Provide the [x, y] coordinate of the cell's center where the given text is located.  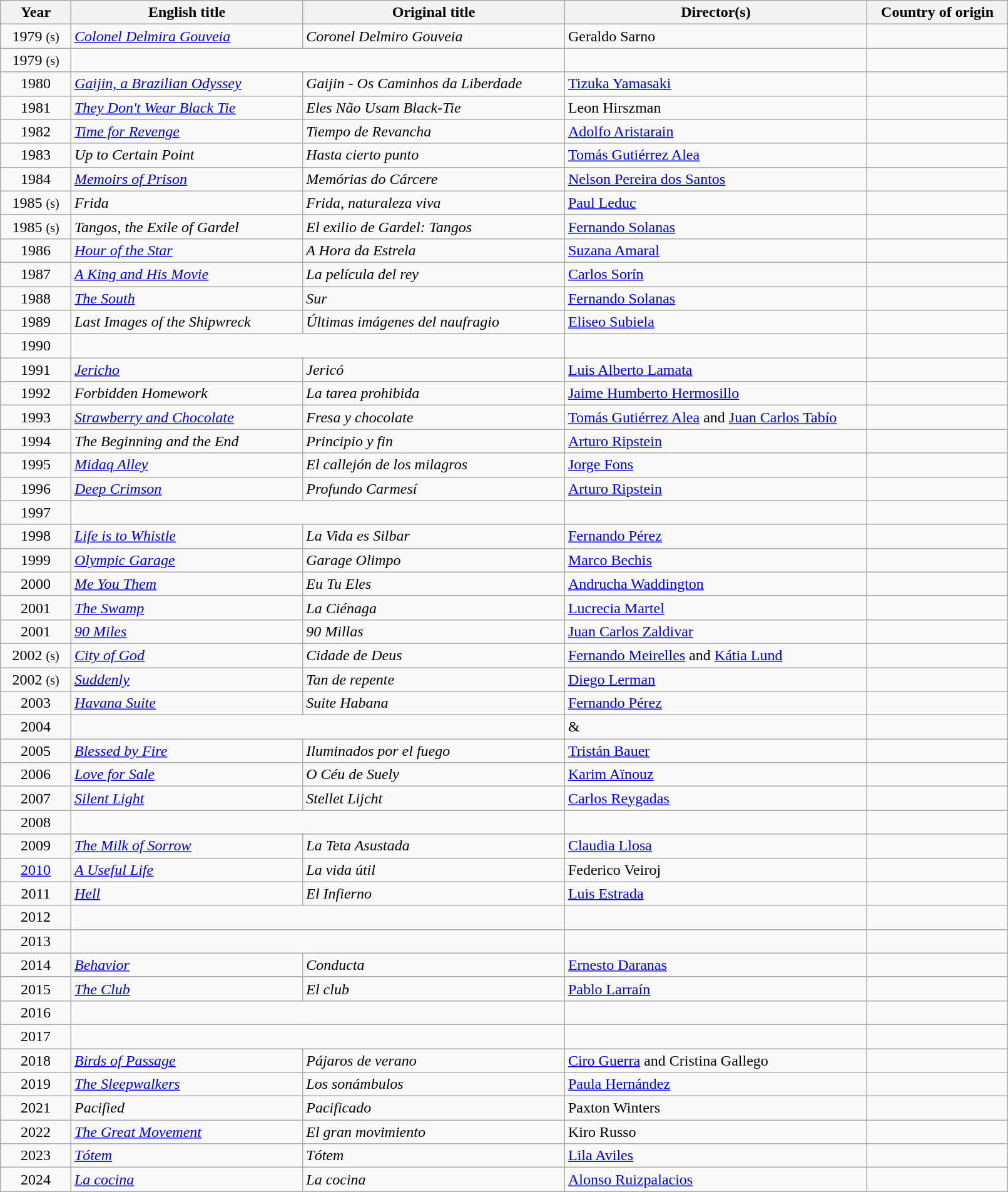
Olympic Garage [186, 560]
2009 [36, 846]
2016 [36, 1012]
Paul Leduc [716, 203]
90 Miles [186, 631]
2008 [36, 822]
Midaq Alley [186, 465]
2011 [36, 894]
La Teta Asustada [434, 846]
Carlos Reygadas [716, 798]
Eles Não Usam Black-Tie [434, 108]
Luis Alberto Lamata [716, 370]
The Great Movement [186, 1132]
Havana Suite [186, 703]
Hour of the Star [186, 250]
Ciro Guerra and Cristina Gallego [716, 1061]
Suddenly [186, 679]
1991 [36, 370]
Deep Crimson [186, 489]
A King and His Movie [186, 274]
Tizuka Yamasaki [716, 84]
Garage Olimpo [434, 560]
2006 [36, 775]
1997 [36, 512]
El gran movimiento [434, 1132]
Memoirs of Prison [186, 179]
Conducta [434, 965]
1984 [36, 179]
Tomás Gutiérrez Alea and Juan Carlos Tabío [716, 417]
Jericó [434, 370]
Frida, naturaleza viva [434, 203]
Last Images of the Shipwreck [186, 322]
1981 [36, 108]
1986 [36, 250]
2000 [36, 584]
2007 [36, 798]
2014 [36, 965]
1992 [36, 394]
Blessed by Fire [186, 751]
Country of origin [937, 13]
Gaijin - Os Caminhos da Liberdade [434, 84]
Pacificado [434, 1108]
1995 [36, 465]
Forbidden Homework [186, 394]
2024 [36, 1179]
1999 [36, 560]
Andrucha Waddington [716, 584]
1988 [36, 298]
Year [36, 13]
2019 [36, 1084]
2012 [36, 917]
Frida [186, 203]
Stellet Lijcht [434, 798]
Silent Light [186, 798]
2003 [36, 703]
2021 [36, 1108]
1987 [36, 274]
90 Millas [434, 631]
The Swamp [186, 608]
Geraldo Sarno [716, 36]
2015 [36, 989]
Leon Hirszman [716, 108]
Suite Habana [434, 703]
Lila Aviles [716, 1156]
Alonso Ruizpalacios [716, 1179]
& [716, 727]
2023 [36, 1156]
2018 [36, 1061]
Carlos Sorín [716, 274]
Lucrecia Martel [716, 608]
Coronel Delmiro Gouveia [434, 36]
Pablo Larraín [716, 989]
La Vida es Silbar [434, 536]
Sur [434, 298]
1982 [36, 131]
Iluminados por el fuego [434, 751]
Marco Bechis [716, 560]
Gaijin, a Brazilian Odyssey [186, 84]
Los sonámbulos [434, 1084]
Ernesto Daranas [716, 965]
A Useful Life [186, 870]
Juan Carlos Zaldivar [716, 631]
2022 [36, 1132]
Birds of Passage [186, 1061]
Life is to Whistle [186, 536]
2013 [36, 941]
2017 [36, 1036]
Fernando Meirelles and Kátia Lund [716, 655]
Original title [434, 13]
1980 [36, 84]
Director(s) [716, 13]
Eu Tu Eles [434, 584]
El Infierno [434, 894]
They Don't Wear Black Tie [186, 108]
The Club [186, 989]
Luis Estrada [716, 894]
Love for Sale [186, 775]
2004 [36, 727]
Suzana Amaral [716, 250]
Profundo Carmesí [434, 489]
Claudia Llosa [716, 846]
Adolfo Aristarain [716, 131]
Fresa y chocolate [434, 417]
El exilio de Gardel: Tangos [434, 227]
1994 [36, 441]
A Hora da Estrela [434, 250]
Up to Certain Point [186, 155]
The Milk of Sorrow [186, 846]
Paxton Winters [716, 1108]
Eliseo Subiela [716, 322]
The Sleepwalkers [186, 1084]
Strawberry and Chocolate [186, 417]
La vida útil [434, 870]
Principio y fin [434, 441]
Hell [186, 894]
Federico Veiroj [716, 870]
Tan de repente [434, 679]
Tangos, the Exile of Gardel [186, 227]
Colonel Delmira Gouveia [186, 36]
1990 [36, 346]
Pájaros de verano [434, 1061]
2010 [36, 870]
1989 [36, 322]
Pacified [186, 1108]
Jaime Humberto Hermosillo [716, 394]
El callejón de los milagros [434, 465]
Kiro Russo [716, 1132]
Jorge Fons [716, 465]
El club [434, 989]
1996 [36, 489]
La Ciénaga [434, 608]
Paula Hernández [716, 1084]
Memórias do Cárcere [434, 179]
Me You Them [186, 584]
O Céu de Suely [434, 775]
Tristán Bauer [716, 751]
Jericho [186, 370]
1993 [36, 417]
1983 [36, 155]
Últimas imágenes del naufragio [434, 322]
Nelson Pereira dos Santos [716, 179]
Behavior [186, 965]
English title [186, 13]
Hasta cierto punto [434, 155]
1998 [36, 536]
Karim Aïnouz [716, 775]
Diego Lerman [716, 679]
The South [186, 298]
Tomás Gutiérrez Alea [716, 155]
City of God [186, 655]
2005 [36, 751]
The Beginning and the End [186, 441]
La película del rey [434, 274]
Time for Revenge [186, 131]
La tarea prohibida [434, 394]
Cidade de Deus [434, 655]
Tiempo de Revancha [434, 131]
